Extract the (X, Y) coordinate from the center of the cell holding the provided text.  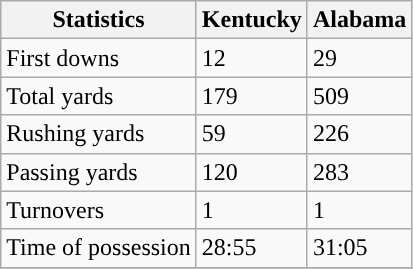
Total yards (99, 96)
31:05 (359, 248)
29 (359, 58)
509 (359, 96)
12 (252, 58)
59 (252, 134)
Statistics (99, 20)
179 (252, 96)
Kentucky (252, 20)
283 (359, 172)
Time of possession (99, 248)
Rushing yards (99, 134)
Alabama (359, 20)
Passing yards (99, 172)
First downs (99, 58)
Turnovers (99, 210)
120 (252, 172)
28:55 (252, 248)
226 (359, 134)
